Locate the cell with the specified text and output its (X, Y) center coordinate. 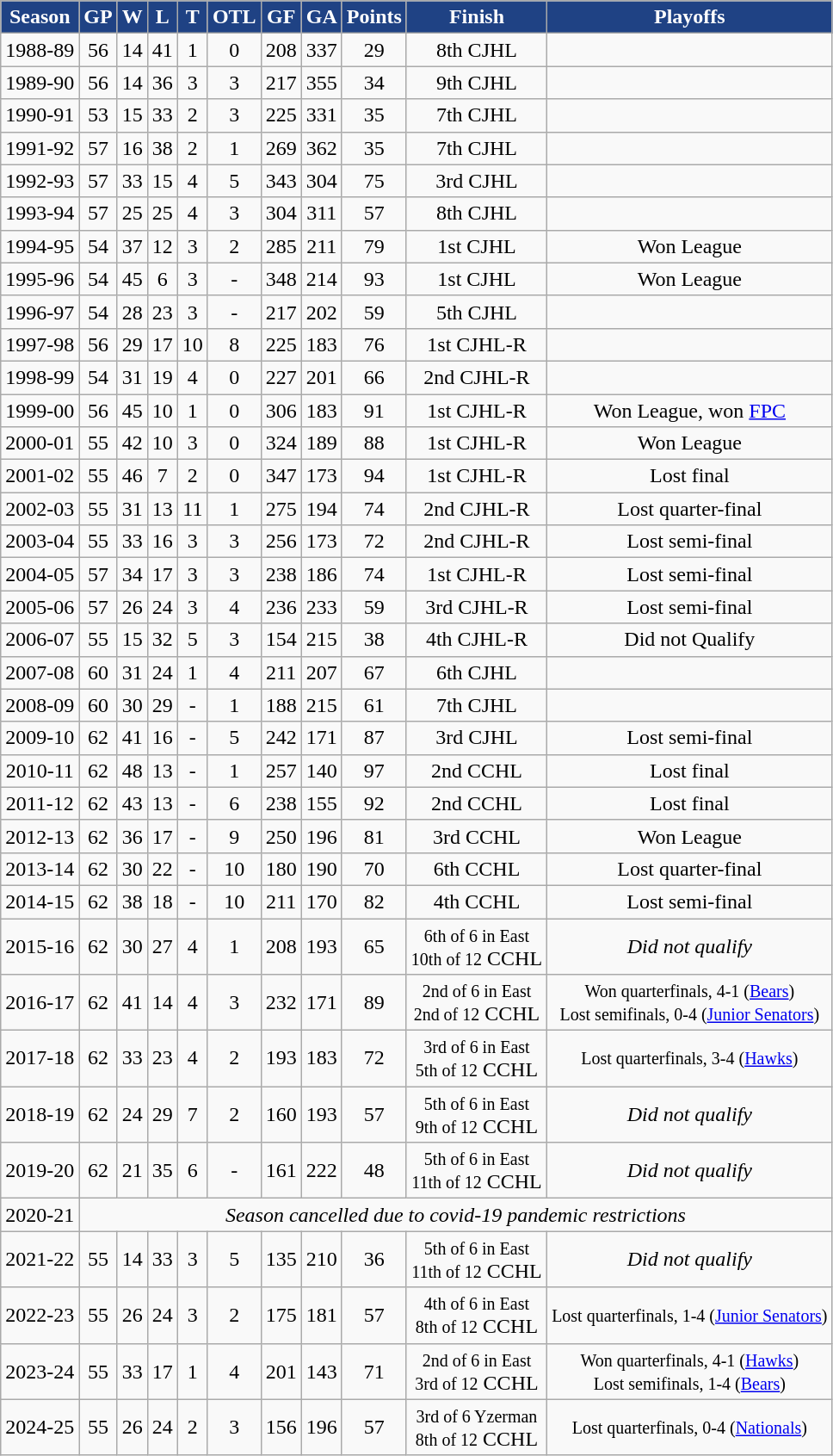
5th of 6 in East9th of 12 CCHL (477, 1114)
93 (373, 279)
2022-23 (40, 1316)
3rd of 6 in East5th of 12 CCHL (477, 1059)
232 (281, 1002)
79 (373, 246)
32 (162, 640)
Won quarterfinals, 4-1 (Hawks)Lost semifinals, 1-4 (Bears) (690, 1371)
135 (281, 1259)
GA (322, 17)
28 (133, 312)
188 (281, 705)
3rd CJHL-R (477, 607)
8 (234, 344)
Won League, won FPC (690, 411)
4th CJHL-R (477, 640)
306 (281, 411)
Playoffs (690, 17)
2016-17 (40, 1002)
2015-16 (40, 945)
3rd CCHL (477, 836)
1998-99 (40, 377)
1990-91 (40, 115)
156 (281, 1428)
19 (162, 377)
2008-09 (40, 705)
88 (373, 443)
1993-94 (40, 214)
Lost quarterfinals, 3-4 (Hawks) (690, 1059)
311 (322, 214)
2023-24 (40, 1371)
256 (281, 542)
275 (281, 509)
2nd of 6 in East3rd of 12 CCHL (477, 1371)
6th CCHL (477, 869)
269 (281, 148)
1996-97 (40, 312)
202 (322, 312)
18 (162, 901)
67 (373, 672)
186 (322, 574)
70 (373, 869)
210 (322, 1259)
53 (98, 115)
Season (40, 17)
Lost quarterfinals, 0-4 (Nationals) (690, 1428)
92 (373, 803)
2010-11 (40, 771)
6th CJHL (477, 672)
331 (322, 115)
347 (281, 476)
2009-10 (40, 738)
2005-06 (40, 607)
161 (281, 1171)
1995-96 (40, 279)
Lost quarterfinals, 1-4 (Junior Senators) (690, 1316)
91 (373, 411)
2003-04 (40, 542)
207 (322, 672)
160 (281, 1114)
362 (322, 148)
1988-89 (40, 50)
180 (281, 869)
89 (373, 1002)
Did not Qualify (690, 640)
2020-21 (40, 1215)
227 (281, 377)
1994-95 (40, 246)
75 (373, 181)
4th of 6 in East8th of 12 CCHL (477, 1316)
1991-92 (40, 148)
21 (133, 1171)
97 (373, 771)
1997-98 (40, 344)
181 (322, 1316)
Points (373, 17)
82 (373, 901)
2nd of 6 in East2nd of 12 CCHL (477, 1002)
12 (162, 246)
1992-93 (40, 181)
214 (322, 279)
257 (281, 771)
T (193, 17)
L (162, 17)
2011-12 (40, 803)
2013-14 (40, 869)
OTL (234, 17)
170 (322, 901)
222 (322, 1171)
65 (373, 945)
140 (322, 771)
2017-18 (40, 1059)
94 (373, 476)
9th CJHL (477, 83)
42 (133, 443)
343 (281, 181)
2014-15 (40, 901)
2000-01 (40, 443)
2024-25 (40, 1428)
Season cancelled due to covid-19 pandemic restrictions (456, 1215)
324 (281, 443)
233 (322, 607)
9 (234, 836)
76 (373, 344)
1989-90 (40, 83)
GP (98, 17)
66 (373, 377)
81 (373, 836)
285 (281, 246)
6th of 6 in East10th of 12 CCHL (477, 945)
250 (281, 836)
37 (133, 246)
2006-07 (40, 640)
175 (281, 1316)
1999-00 (40, 411)
43 (133, 803)
236 (281, 607)
155 (322, 803)
5th CJHL (477, 312)
348 (281, 279)
2002-03 (40, 509)
27 (162, 945)
46 (133, 476)
194 (322, 509)
11 (193, 509)
22 (162, 869)
355 (322, 83)
2001-02 (40, 476)
154 (281, 640)
Won quarterfinals, 4-1 (Bears)Lost semifinals, 0-4 (Junior Senators) (690, 1002)
143 (322, 1371)
2004-05 (40, 574)
190 (322, 869)
71 (373, 1371)
242 (281, 738)
4th CCHL (477, 901)
87 (373, 738)
2021-22 (40, 1259)
W (133, 17)
2018-19 (40, 1114)
2019-20 (40, 1171)
337 (322, 50)
Finish (477, 17)
61 (373, 705)
2007-08 (40, 672)
189 (322, 443)
GF (281, 17)
2012-13 (40, 836)
3rd of 6 Yzerman8th of 12 CCHL (477, 1428)
